Extract the (X, Y) coordinate from the center of the cell holding the provided text.  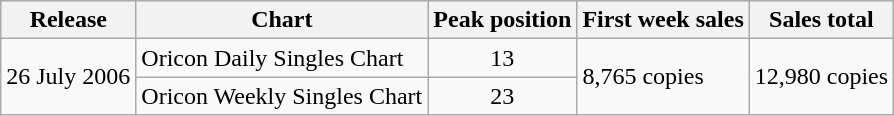
Chart (282, 20)
26 July 2006 (68, 77)
Release (68, 20)
Oricon Weekly Singles Chart (282, 96)
First week sales (663, 20)
Sales total (821, 20)
Oricon Daily Singles Chart (282, 58)
8,765 copies (663, 77)
13 (502, 58)
12,980 copies (821, 77)
23 (502, 96)
Peak position (502, 20)
